Return [x, y] of the center of cell containing provided text 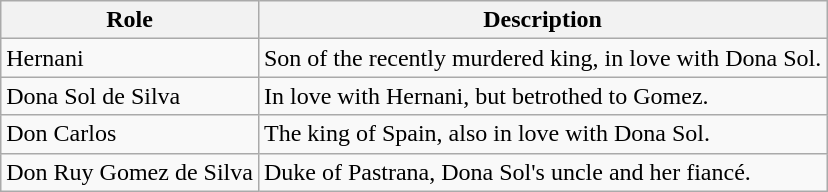
Duke of Pastrana, Dona Sol's uncle and her fiancé. [542, 172]
Don Ruy Gomez de Silva [130, 172]
Don Carlos [130, 134]
In love with Hernani, but betrothed to Gomez. [542, 96]
Description [542, 20]
Role [130, 20]
Hernani [130, 58]
Dona Sol de Silva [130, 96]
Son of the recently murdered king, in love with Dona Sol. [542, 58]
The king of Spain, also in love with Dona Sol. [542, 134]
